Output the [x, y] coordinate of the center of the cell containing the given text.  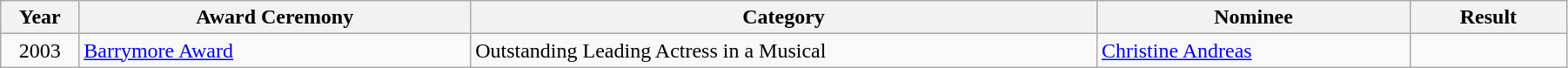
Barrymore Award [275, 51]
Nominee [1254, 17]
Year [40, 17]
Award Ceremony [275, 17]
Result [1488, 17]
Outstanding Leading Actress in a Musical [784, 51]
Category [784, 17]
2003 [40, 51]
Christine Andreas [1254, 51]
